Return [X, Y] of the center of cell containing provided text 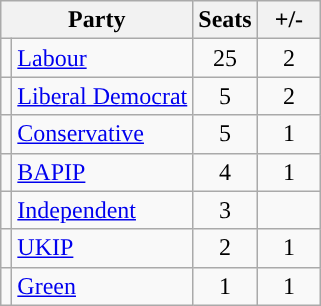
Green [102, 286]
Conservative [102, 134]
Labour [102, 58]
4 [225, 172]
Liberal Democrat [102, 96]
3 [225, 210]
Seats [225, 20]
Independent [102, 210]
UKIP [102, 248]
+/- [288, 20]
BAPIP [102, 172]
Party [97, 20]
25 [225, 58]
